For the text-containing cell, return its midpoint in [X, Y] coordinate format. 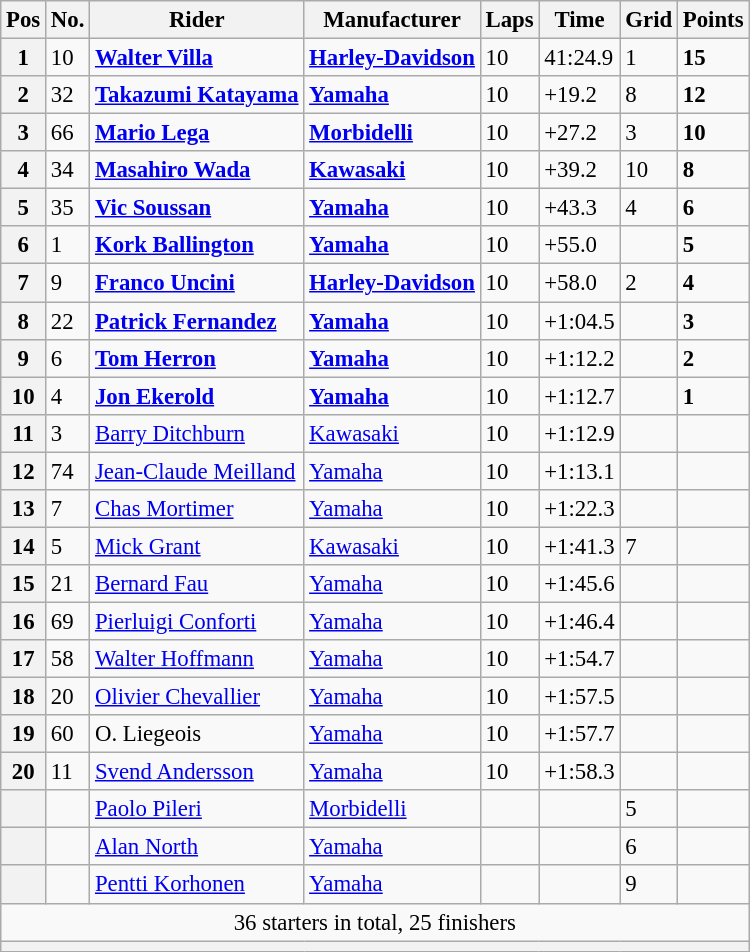
+1:13.1 [580, 471]
Barry Ditchburn [197, 433]
Svend Andersson [197, 772]
+1:58.3 [580, 772]
19 [24, 734]
Mario Lega [197, 133]
+1:54.7 [580, 659]
+1:12.2 [580, 358]
Points [712, 20]
Manufacturer [392, 20]
No. [68, 20]
36 starters in total, 25 finishers [375, 922]
+1:46.4 [580, 621]
Walter Villa [197, 58]
Pentti Korhonen [197, 885]
+1:41.3 [580, 546]
+43.3 [580, 208]
18 [24, 697]
Masahiro Wada [197, 170]
14 [24, 546]
Kork Ballington [197, 245]
Grid [648, 20]
21 [68, 584]
Rider [197, 20]
17 [24, 659]
+55.0 [580, 245]
+1:04.5 [580, 321]
Olivier Chevallier [197, 697]
69 [68, 621]
32 [68, 95]
34 [68, 170]
Jean-Claude Meilland [197, 471]
Mick Grant [197, 546]
+1:57.5 [580, 697]
Franco Uncini [197, 283]
Paolo Pileri [197, 809]
Alan North [197, 847]
Time [580, 20]
13 [24, 509]
66 [68, 133]
22 [68, 321]
16 [24, 621]
Pierluigi Conforti [197, 621]
Jon Ekerold [197, 396]
+19.2 [580, 95]
58 [68, 659]
41:24.9 [580, 58]
+1:57.7 [580, 734]
Chas Mortimer [197, 509]
60 [68, 734]
+1:45.6 [580, 584]
Takazumi Katayama [197, 95]
74 [68, 471]
Walter Hoffmann [197, 659]
+27.2 [580, 133]
+39.2 [580, 170]
O. Liegeois [197, 734]
+1:12.7 [580, 396]
+58.0 [580, 283]
+1:22.3 [580, 509]
Vic Soussan [197, 208]
+1:12.9 [580, 433]
Laps [510, 20]
Tom Herron [197, 358]
Patrick Fernandez [197, 321]
Bernard Fau [197, 584]
Pos [24, 20]
35 [68, 208]
